Provide the (x, y) coordinate of the cell's center where the given text is located.  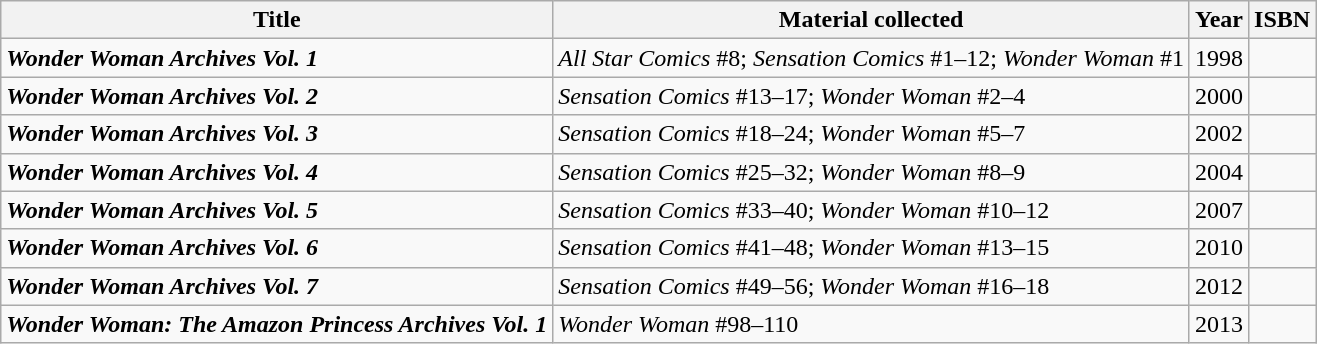
2000 (1218, 96)
Sensation Comics #18–24; Wonder Woman #5–7 (872, 134)
ISBN (1282, 20)
Wonder Woman #98–110 (872, 324)
Material collected (872, 20)
Wonder Woman Archives Vol. 2 (277, 96)
Wonder Woman Archives Vol. 6 (277, 248)
Wonder Woman: The Amazon Princess Archives Vol. 1 (277, 324)
Title (277, 20)
2012 (1218, 286)
Sensation Comics #25–32; Wonder Woman #8–9 (872, 172)
All Star Comics #8; Sensation Comics #1–12; Wonder Woman #1 (872, 58)
Sensation Comics #49–56; Wonder Woman #16–18 (872, 286)
Sensation Comics #41–48; Wonder Woman #13–15 (872, 248)
Sensation Comics #13–17; Wonder Woman #2–4 (872, 96)
2002 (1218, 134)
Sensation Comics #33–40; Wonder Woman #10–12 (872, 210)
2004 (1218, 172)
Wonder Woman Archives Vol. 3 (277, 134)
Wonder Woman Archives Vol. 4 (277, 172)
Wonder Woman Archives Vol. 5 (277, 210)
Wonder Woman Archives Vol. 7 (277, 286)
Year (1218, 20)
Wonder Woman Archives Vol. 1 (277, 58)
2013 (1218, 324)
2007 (1218, 210)
1998 (1218, 58)
2010 (1218, 248)
